Return [X, Y] of the center of cell containing provided text 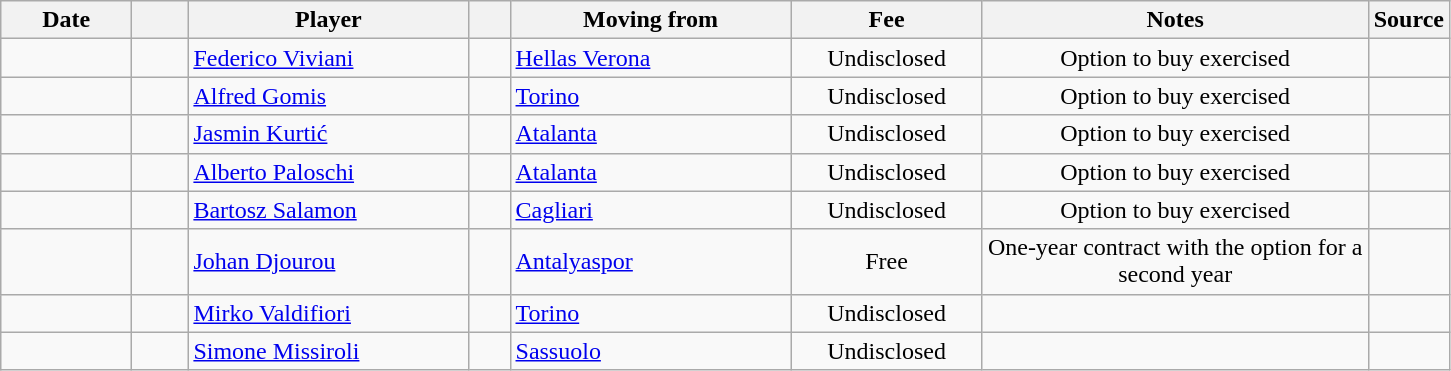
Source [1408, 20]
Free [886, 262]
Notes [1175, 20]
Hellas Verona [650, 58]
Federico Viviani [328, 58]
Player [328, 20]
Simone Missiroli [328, 351]
Moving from [650, 20]
Alfred Gomis [328, 96]
Mirko Valdifiori [328, 313]
Bartosz Salamon [328, 210]
Date [66, 20]
Cagliari [650, 210]
Jasmin Kurtić [328, 134]
Antalyaspor [650, 262]
Johan Djourou [328, 262]
One-year contract with the option for a second year [1175, 262]
Fee [886, 20]
Alberto Paloschi [328, 172]
Sassuolo [650, 351]
